Detect which cell encompasses the target text, then output its (x, y) center coordinate. 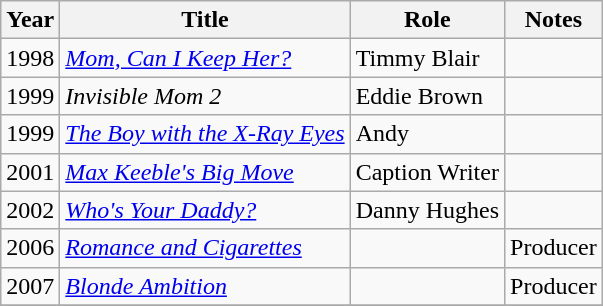
Mom, Can I Keep Her? (205, 58)
Role (427, 20)
The Boy with the X-Ray Eyes (205, 134)
Blonde Ambition (205, 286)
Invisible Mom 2 (205, 96)
2002 (30, 210)
Caption Writer (427, 172)
Andy (427, 134)
Timmy Blair (427, 58)
Title (205, 20)
Eddie Brown (427, 96)
Notes (554, 20)
2007 (30, 286)
2001 (30, 172)
2006 (30, 248)
Who's Your Daddy? (205, 210)
Year (30, 20)
Danny Hughes (427, 210)
Romance and Cigarettes (205, 248)
Max Keeble's Big Move (205, 172)
1998 (30, 58)
